Determine the [X, Y] coordinate at the center of the cell enclosing the given text.  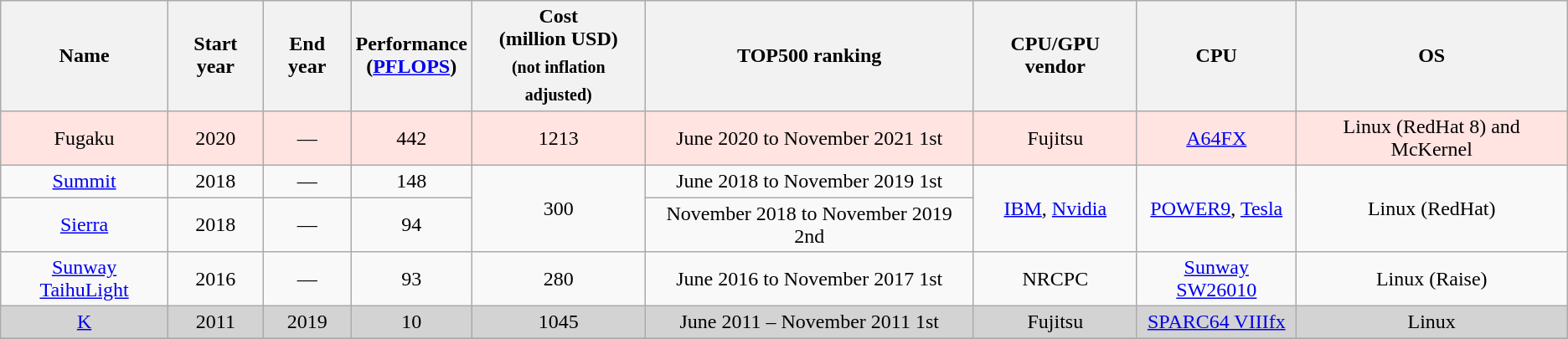
K [85, 322]
442 [411, 137]
Linux (RedHat) [1431, 208]
Linux (RedHat 8) and McKernel [1431, 137]
June 2020 to November 2021 1st [809, 137]
IBM, Nvidia [1055, 208]
CPU [1216, 56]
TOP500 ranking [809, 56]
Name [85, 56]
Summit [85, 181]
Cost(million USD)(not inflation adjusted) [558, 56]
1045 [558, 322]
NRCPC [1055, 280]
148 [411, 181]
10 [411, 322]
Sunway SW26010 [1216, 280]
End year [307, 56]
280 [558, 280]
Linux [1431, 322]
OS [1431, 56]
2019 [307, 322]
2020 [215, 137]
A64FX [1216, 137]
SPARC64 VIIIfx [1216, 322]
Sunway TaihuLight [85, 280]
Sierra [85, 224]
Linux (Raise) [1431, 280]
CPU/GPU vendor [1055, 56]
94 [411, 224]
November 2018 to November 2019 2nd [809, 224]
Performance(PFLOPS) [411, 56]
June 2018 to November 2019 1st [809, 181]
2011 [215, 322]
POWER9, Tesla [1216, 208]
June 2016 to November 2017 1st [809, 280]
300 [558, 208]
Fugaku [85, 137]
2016 [215, 280]
93 [411, 280]
Start year [215, 56]
June 2011 – November 2011 1st [809, 322]
1213 [558, 137]
